Pinpoint the cell where the given text exists, returning its (X, Y) midpoint coordinate. 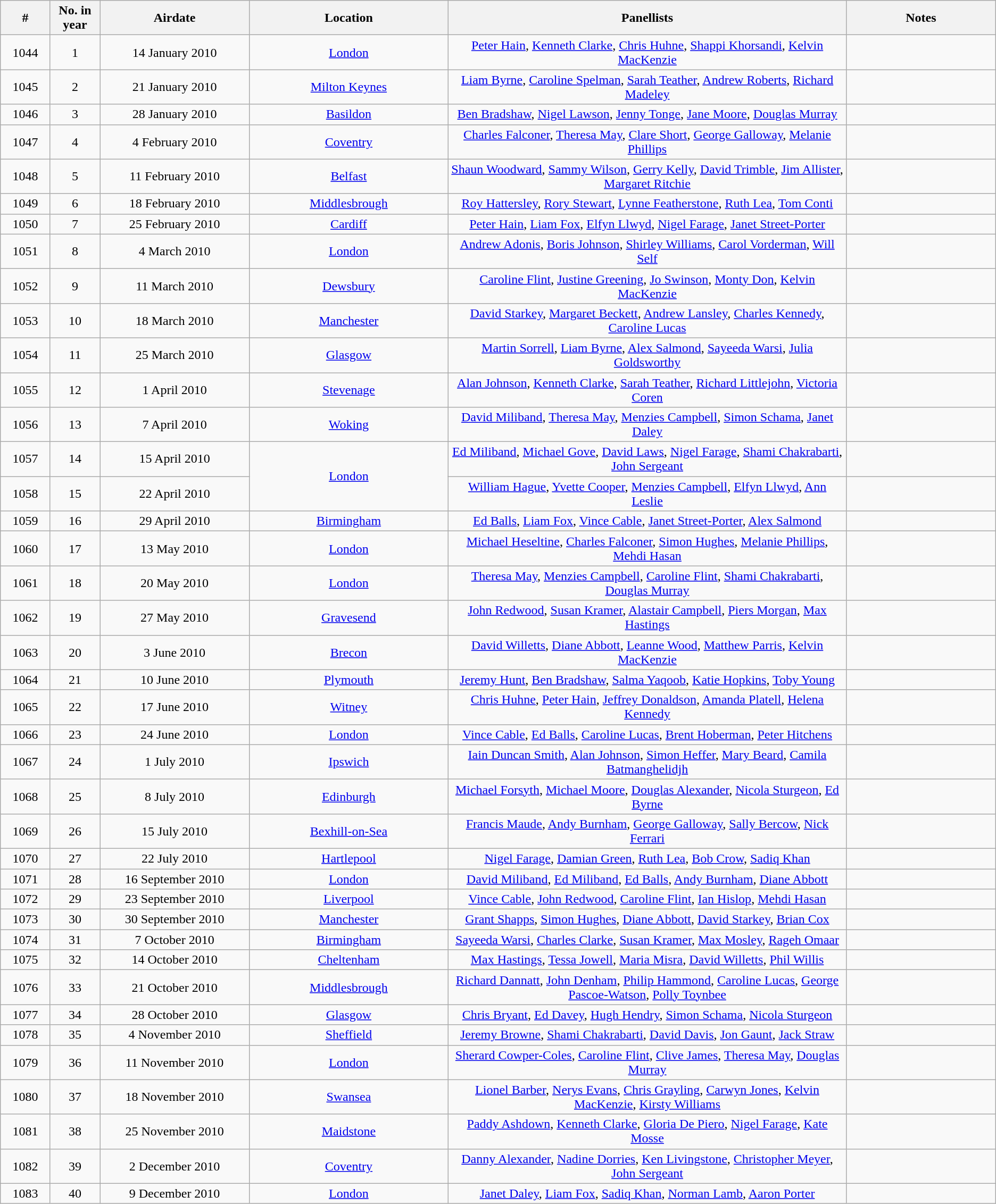
Caroline Flint, Justine Greening, Jo Swinson, Monty Don, Kelvin MacKenzie (647, 286)
Danny Alexander, Nadine Dorries, Ken Livingstone, Christopher Meyer, John Sergeant (647, 1166)
30 (75, 919)
27 (75, 858)
39 (75, 1166)
Milton Keynes (348, 87)
4 (75, 141)
1073 (26, 919)
23 (75, 734)
1065 (26, 707)
1070 (26, 858)
1 July 2010 (175, 762)
Michael Forsyth, Michael Moore, Douglas Alexander, Nicola Sturgeon, Ed Byrne (647, 797)
11 (75, 355)
5 (75, 177)
18 February 2010 (175, 204)
1056 (26, 424)
Cardiff (348, 224)
18 (75, 583)
Location (348, 18)
32 (75, 960)
1060 (26, 549)
4 November 2010 (175, 1035)
Sheffield (348, 1035)
16 (75, 521)
Peter Hain, Liam Fox, Elfyn Llwyd, Nigel Farage, Janet Street-Porter (647, 224)
Martin Sorrell, Liam Byrne, Alex Salmond, Sayeeda Warsi, Julia Goldsworthy (647, 355)
2 (75, 87)
22 July 2010 (175, 858)
13 May 2010 (175, 549)
1083 (26, 1193)
Panellists (647, 18)
1077 (26, 1015)
11 March 2010 (175, 286)
1054 (26, 355)
29 April 2010 (175, 521)
17 (75, 549)
1079 (26, 1063)
Nigel Farage, Damian Green, Ruth Lea, Bob Crow, Sadiq Khan (647, 858)
15 July 2010 (175, 831)
David Starkey, Margaret Beckett, Andrew Lansley, Charles Kennedy, Caroline Lucas (647, 320)
7 April 2010 (175, 424)
28 (75, 879)
18 March 2010 (175, 320)
24 (75, 762)
Belfast (348, 177)
Dewsbury (348, 286)
1048 (26, 177)
21 January 2010 (175, 87)
16 September 2010 (175, 879)
1055 (26, 389)
1062 (26, 618)
Liam Byrne, Caroline Spelman, Sarah Teather, Andrew Roberts, Richard Madeley (647, 87)
Cheltenham (348, 960)
Alan Johnson, Kenneth Clarke, Sarah Teather, Richard Littlejohn, Victoria Coren (647, 389)
1075 (26, 960)
1046 (26, 114)
21 (75, 680)
1068 (26, 797)
9 (75, 286)
Michael Heseltine, Charles Falconer, Simon Hughes, Melanie Phillips, Mehdi Hasan (647, 549)
1063 (26, 652)
Witney (348, 707)
Chris Huhne, Peter Hain, Jeffrey Donaldson, Amanda Platell, Helena Kennedy (647, 707)
33 (75, 987)
25 November 2010 (175, 1132)
No. in year (75, 18)
1053 (26, 320)
1058 (26, 494)
Theresa May, Menzies Campbell, Caroline Flint, Shami Chakrabarti, Douglas Murray (647, 583)
3 (75, 114)
# (26, 18)
Notes (922, 18)
7 October 2010 (175, 940)
23 September 2010 (175, 899)
15 (75, 494)
13 (75, 424)
22 April 2010 (175, 494)
14 (75, 459)
Ed Miliband, Michael Gove, David Laws, Nigel Farage, Shami Chakrabarti, John Sergeant (647, 459)
25 February 2010 (175, 224)
David Miliband, Ed Miliband, Ed Balls, Andy Burnham, Diane Abbott (647, 879)
17 June 2010 (175, 707)
Iain Duncan Smith, Alan Johnson, Simon Heffer, Mary Beard, Camila Batmanghelidjh (647, 762)
1047 (26, 141)
1050 (26, 224)
David Miliband, Theresa May, Menzies Campbell, Simon Schama, Janet Daley (647, 424)
21 October 2010 (175, 987)
18 November 2010 (175, 1097)
Maidstone (348, 1132)
Hartlepool (348, 858)
Vince Cable, John Redwood, Caroline Flint, Ian Hislop, Mehdi Hasan (647, 899)
20 (75, 652)
8 (75, 251)
Swansea (348, 1097)
36 (75, 1063)
1074 (26, 940)
Francis Maude, Andy Burnham, George Galloway, Sally Bercow, Nick Ferrari (647, 831)
Sherard Cowper-Coles, Caroline Flint, Clive James, Theresa May, Douglas Murray (647, 1063)
11 November 2010 (175, 1063)
37 (75, 1097)
2 December 2010 (175, 1166)
35 (75, 1035)
Brecon (348, 652)
Stevenage (348, 389)
27 May 2010 (175, 618)
1066 (26, 734)
1076 (26, 987)
1067 (26, 762)
6 (75, 204)
Plymouth (348, 680)
1051 (26, 251)
William Hague, Yvette Cooper, Menzies Campbell, Elfyn Llwyd, Ann Leslie (647, 494)
1 (75, 52)
1081 (26, 1132)
David Willetts, Diane Abbott, Leanne Wood, Matthew Parris, Kelvin MacKenzie (647, 652)
1071 (26, 879)
Lionel Barber, Nerys Evans, Chris Grayling, Carwyn Jones, Kelvin MacKenzie, Kirsty Williams (647, 1097)
26 (75, 831)
Bexhill-on-Sea (348, 831)
31 (75, 940)
Ipswich (348, 762)
Liverpool (348, 899)
4 March 2010 (175, 251)
1078 (26, 1035)
29 (75, 899)
Andrew Adonis, Boris Johnson, Shirley Williams, Carol Vorderman, Will Self (647, 251)
10 June 2010 (175, 680)
12 (75, 389)
John Redwood, Susan Kramer, Alastair Campbell, Piers Morgan, Max Hastings (647, 618)
10 (75, 320)
1069 (26, 831)
28 October 2010 (175, 1015)
1082 (26, 1166)
Charles Falconer, Theresa May, Clare Short, George Galloway, Melanie Phillips (647, 141)
Basildon (348, 114)
11 February 2010 (175, 177)
Richard Dannatt, John Denham, Philip Hammond, Caroline Lucas, George Pascoe-Watson, Polly Toynbee (647, 987)
15 April 2010 (175, 459)
25 March 2010 (175, 355)
1059 (26, 521)
14 October 2010 (175, 960)
Sayeeda Warsi, Charles Clarke, Susan Kramer, Max Mosley, Rageh Omaar (647, 940)
Gravesend (348, 618)
Ben Bradshaw, Nigel Lawson, Jenny Tonge, Jane Moore, Douglas Murray (647, 114)
1 April 2010 (175, 389)
1064 (26, 680)
Jeremy Hunt, Ben Bradshaw, Salma Yaqoob, Katie Hopkins, Toby Young (647, 680)
Janet Daley, Liam Fox, Sadiq Khan, Norman Lamb, Aaron Porter (647, 1193)
7 (75, 224)
1052 (26, 286)
8 July 2010 (175, 797)
Chris Bryant, Ed Davey, Hugh Hendry, Simon Schama, Nicola Sturgeon (647, 1015)
1072 (26, 899)
1061 (26, 583)
3 June 2010 (175, 652)
Ed Balls, Liam Fox, Vince Cable, Janet Street-Porter, Alex Salmond (647, 521)
38 (75, 1132)
Woking (348, 424)
20 May 2010 (175, 583)
Edinburgh (348, 797)
19 (75, 618)
Peter Hain, Kenneth Clarke, Chris Huhne, Shappi Khorsandi, Kelvin MacKenzie (647, 52)
1045 (26, 87)
40 (75, 1193)
4 February 2010 (175, 141)
Airdate (175, 18)
28 January 2010 (175, 114)
30 September 2010 (175, 919)
Jeremy Browne, Shami Chakrabarti, David Davis, Jon Gaunt, Jack Straw (647, 1035)
14 January 2010 (175, 52)
1080 (26, 1097)
Roy Hattersley, Rory Stewart, Lynne Featherstone, Ruth Lea, Tom Conti (647, 204)
24 June 2010 (175, 734)
Vince Cable, Ed Balls, Caroline Lucas, Brent Hoberman, Peter Hitchens (647, 734)
25 (75, 797)
1049 (26, 204)
22 (75, 707)
34 (75, 1015)
Grant Shapps, Simon Hughes, Diane Abbott, David Starkey, Brian Cox (647, 919)
Max Hastings, Tessa Jowell, Maria Misra, David Willetts, Phil Willis (647, 960)
1044 (26, 52)
Shaun Woodward, Sammy Wilson, Gerry Kelly, David Trimble, Jim Allister, Margaret Ritchie (647, 177)
Paddy Ashdown, Kenneth Clarke, Gloria De Piero, Nigel Farage, Kate Mosse (647, 1132)
9 December 2010 (175, 1193)
1057 (26, 459)
